Output the (X, Y) coordinate of the center of the cell containing the given text.  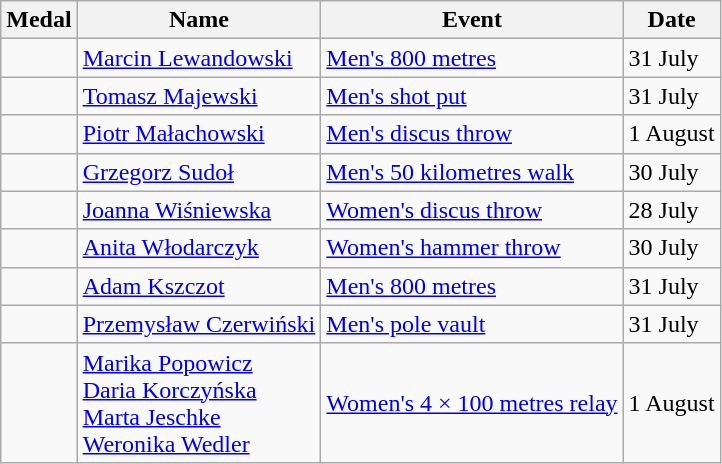
Przemysław Czerwiński (199, 324)
Marika PopowiczDaria KorczyńskaMarta JeschkeWeronika Wedler (199, 402)
Name (199, 20)
Date (672, 20)
Men's discus throw (472, 134)
Women's discus throw (472, 210)
Adam Kszczot (199, 286)
Women's hammer throw (472, 248)
28 July (672, 210)
Grzegorz Sudoł (199, 172)
Anita Włodarczyk (199, 248)
Piotr Małachowski (199, 134)
Event (472, 20)
Joanna Wiśniewska (199, 210)
Marcin Lewandowski (199, 58)
Women's 4 × 100 metres relay (472, 402)
Men's 50 kilometres walk (472, 172)
Men's shot put (472, 96)
Tomasz Majewski (199, 96)
Men's pole vault (472, 324)
Medal (39, 20)
